Identify which cell holds the provided text, then report its (X, Y) central coordinate. 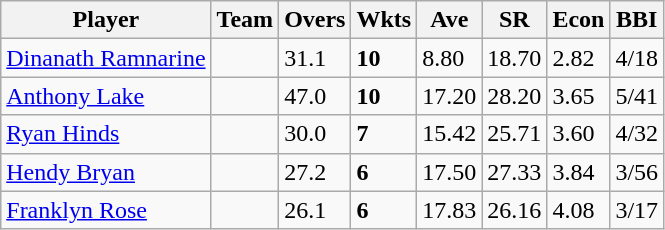
Team (245, 20)
5/41 (637, 96)
17.20 (450, 96)
15.42 (450, 134)
Econ (578, 20)
4.08 (578, 210)
17.50 (450, 172)
3.84 (578, 172)
Overs (315, 20)
3.60 (578, 134)
Anthony Lake (106, 96)
2.82 (578, 58)
26.16 (514, 210)
Dinanath Ramnarine (106, 58)
18.70 (514, 58)
7 (384, 134)
4/32 (637, 134)
17.83 (450, 210)
3.65 (578, 96)
27.33 (514, 172)
BBI (637, 20)
26.1 (315, 210)
30.0 (315, 134)
Hendy Bryan (106, 172)
3/17 (637, 210)
27.2 (315, 172)
47.0 (315, 96)
Player (106, 20)
SR (514, 20)
28.20 (514, 96)
31.1 (315, 58)
Franklyn Rose (106, 210)
3/56 (637, 172)
Ave (450, 20)
4/18 (637, 58)
8.80 (450, 58)
Wkts (384, 20)
25.71 (514, 134)
Ryan Hinds (106, 134)
